Capture the cell that displays the provided text and extract its [x, y] central coordinate. 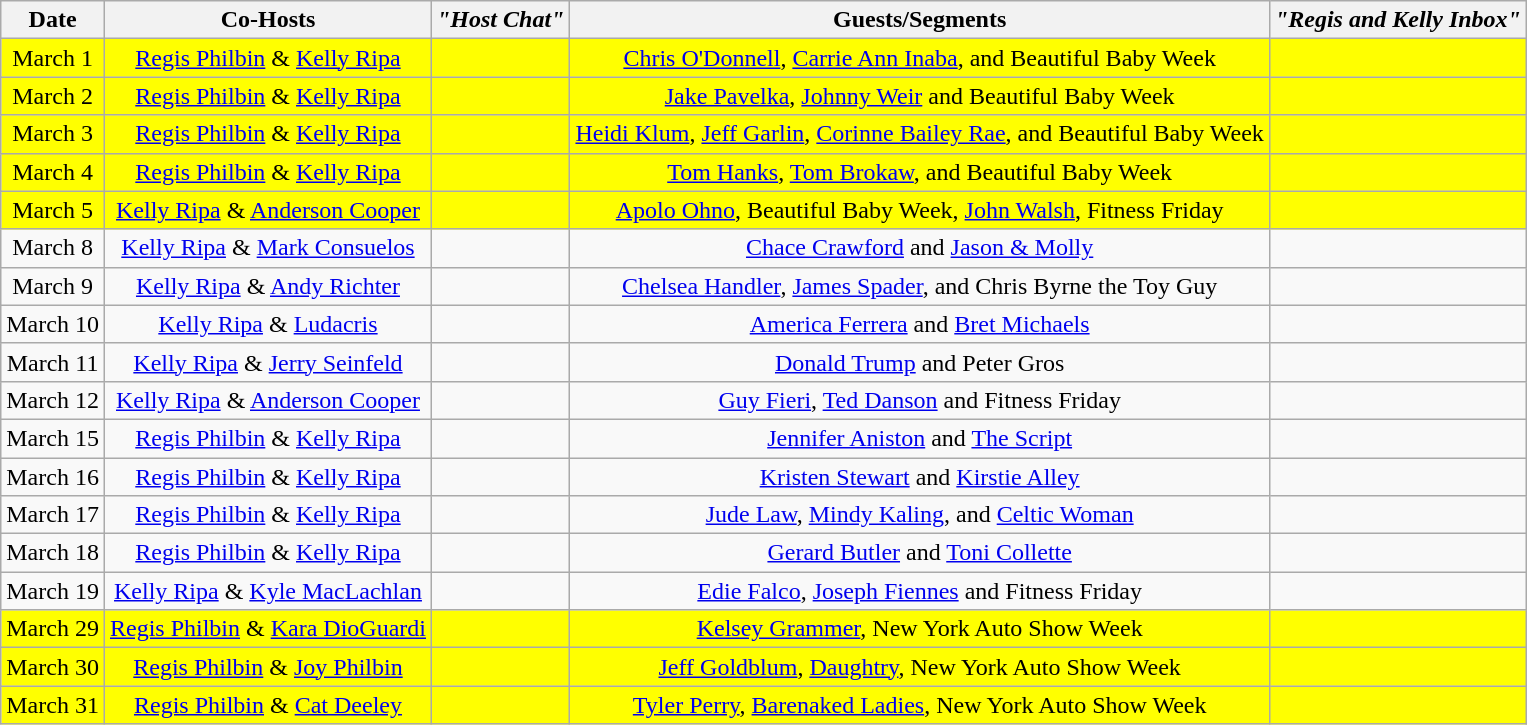
Kelly Ripa & Andy Richter [268, 286]
"Host Chat" [501, 20]
Edie Falco, Joseph Fiennes and Fitness Friday [920, 591]
March 2 [53, 96]
March 3 [53, 134]
Kelly Ripa & Ludacris [268, 324]
March 19 [53, 591]
"Regis and Kelly Inbox" [1398, 20]
March 10 [53, 324]
March 16 [53, 477]
Jeff Goldblum, Daughtry, New York Auto Show Week [920, 667]
Regis Philbin & Cat Deeley [268, 705]
March 9 [53, 286]
Date [53, 20]
March 29 [53, 629]
Jennifer Aniston and The Script [920, 438]
Gerard Butler and Toni Collette [920, 553]
Apolo Ohno, Beautiful Baby Week, John Walsh, Fitness Friday [920, 210]
March 18 [53, 553]
Chace Crawford and Jason & Molly [920, 248]
Co-Hosts [268, 20]
March 12 [53, 400]
Jake Pavelka, Johnny Weir and Beautiful Baby Week [920, 96]
Jude Law, Mindy Kaling, and Celtic Woman [920, 515]
Guests/Segments [920, 20]
March 31 [53, 705]
Chelsea Handler, James Spader, and Chris Byrne the Toy Guy [920, 286]
Heidi Klum, Jeff Garlin, Corinne Bailey Rae, and Beautiful Baby Week [920, 134]
Donald Trump and Peter Gros [920, 362]
Tyler Perry, Barenaked Ladies, New York Auto Show Week [920, 705]
Kelsey Grammer, New York Auto Show Week [920, 629]
Kristen Stewart and Kirstie Alley [920, 477]
Tom Hanks, Tom Brokaw, and Beautiful Baby Week [920, 172]
March 30 [53, 667]
March 15 [53, 438]
Regis Philbin & Kara DioGuardi [268, 629]
Guy Fieri, Ted Danson and Fitness Friday [920, 400]
March 8 [53, 248]
March 5 [53, 210]
America Ferrera and Bret Michaels [920, 324]
March 17 [53, 515]
March 1 [53, 58]
Regis Philbin & Joy Philbin [268, 667]
Kelly Ripa & Mark Consuelos [268, 248]
Kelly Ripa & Kyle MacLachlan [268, 591]
March 11 [53, 362]
Chris O'Donnell, Carrie Ann Inaba, and Beautiful Baby Week [920, 58]
March 4 [53, 172]
Kelly Ripa & Jerry Seinfeld [268, 362]
